From the cell containing the given text, extract its center point as (x, y) coordinate. 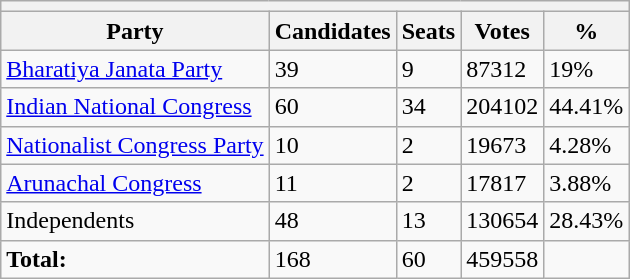
Votes (502, 31)
% (586, 31)
Nationalist Congress Party (135, 145)
Independents (135, 221)
28.43% (586, 221)
11 (332, 183)
Bharatiya Janata Party (135, 69)
9 (428, 69)
459558 (502, 259)
48 (332, 221)
10 (332, 145)
34 (428, 107)
19% (586, 69)
204102 (502, 107)
Total: (135, 259)
3.88% (586, 183)
13 (428, 221)
19673 (502, 145)
44.41% (586, 107)
Candidates (332, 31)
168 (332, 259)
Arunachal Congress (135, 183)
Indian National Congress (135, 107)
17817 (502, 183)
4.28% (586, 145)
130654 (502, 221)
Seats (428, 31)
39 (332, 69)
87312 (502, 69)
Party (135, 31)
